Locate the cell with the specified text and output its (X, Y) center coordinate. 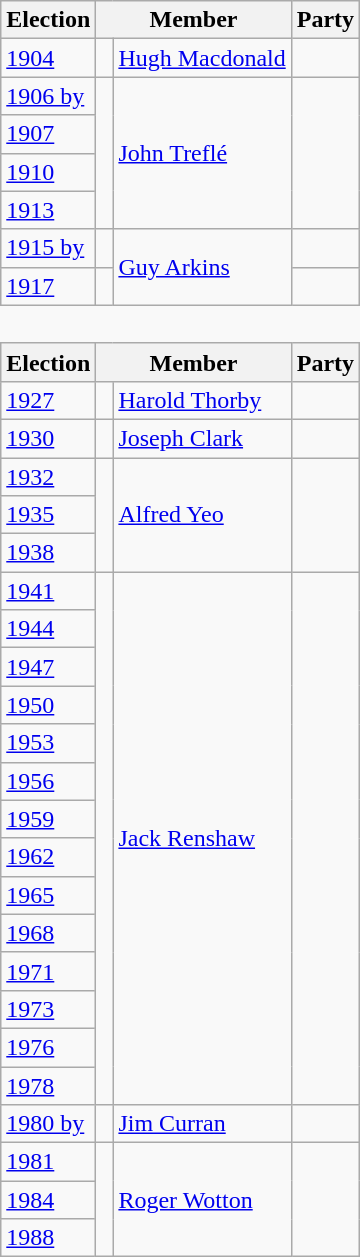
1904 (48, 58)
John Treflé (202, 153)
1915 by (48, 248)
1932 (48, 477)
1930 (48, 438)
1980 by (48, 1124)
1971 (48, 971)
1953 (48, 743)
Alfred Yeo (202, 515)
1917 (48, 286)
1906 by (48, 96)
Jack Renshaw (202, 838)
Jim Curran (202, 1124)
1981 (48, 1162)
Hugh Macdonald (202, 58)
1984 (48, 1200)
1956 (48, 781)
1978 (48, 1085)
1907 (48, 134)
1962 (48, 857)
Harold Thorby (202, 400)
1944 (48, 629)
1976 (48, 1047)
1988 (48, 1238)
1947 (48, 667)
Guy Arkins (202, 267)
1913 (48, 210)
Roger Wotton (202, 1200)
1965 (48, 895)
1935 (48, 515)
1927 (48, 400)
1968 (48, 933)
1959 (48, 819)
1973 (48, 1009)
1941 (48, 591)
Joseph Clark (202, 438)
1910 (48, 172)
1938 (48, 553)
1950 (48, 705)
